Determine the [X, Y] coordinate at the center of the cell enclosing the given text.  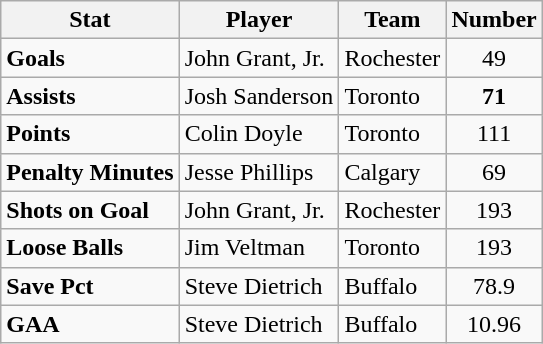
GAA [90, 324]
111 [494, 134]
Assists [90, 96]
Stat [90, 20]
Points [90, 134]
Penalty Minutes [90, 172]
49 [494, 58]
Team [392, 20]
78.9 [494, 286]
69 [494, 172]
10.96 [494, 324]
Calgary [392, 172]
Player [259, 20]
Save Pct [90, 286]
Goals [90, 58]
Shots on Goal [90, 210]
Jesse Phillips [259, 172]
71 [494, 96]
Loose Balls [90, 248]
Colin Doyle [259, 134]
Josh Sanderson [259, 96]
Number [494, 20]
Jim Veltman [259, 248]
